From the cell containing the given text, extract its center point as [X, Y] coordinate. 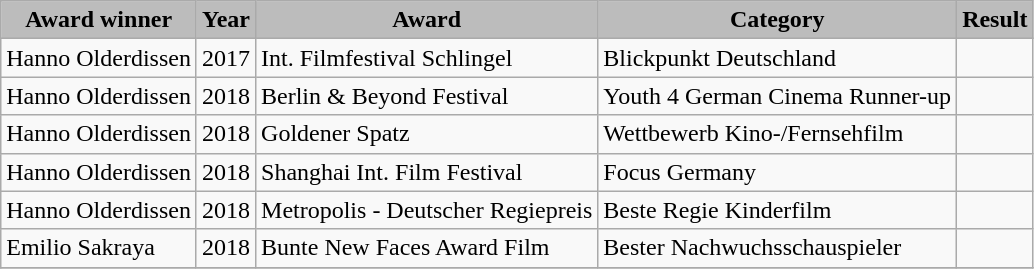
Focus Germany [778, 172]
Beste Regie Kinderfilm [778, 210]
Award winner [99, 20]
Goldener Spatz [427, 134]
2017 [226, 58]
Bester Nachwuchsschauspieler [778, 248]
Year [226, 20]
Emilio Sakraya [99, 248]
Shanghai Int. Film Festival [427, 172]
Blickpunkt Deutschland [778, 58]
Bunte New Faces Award Film [427, 248]
Award [427, 20]
Category [778, 20]
Result [995, 20]
Wettbewerb Kino-/Fernsehfilm [778, 134]
Berlin & Beyond Festival [427, 96]
Youth 4 German Cinema Runner-up [778, 96]
Int. Filmfestival Schlingel [427, 58]
Metropolis - Deutscher Regiepreis [427, 210]
